Return [X, Y] of the center of cell containing provided text 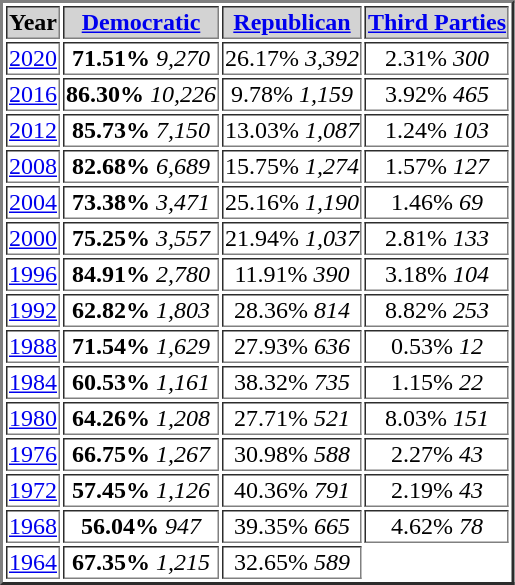
11.91% 390 [292, 274]
1980 [33, 418]
32.65% 589 [292, 562]
28.36% 814 [292, 310]
2000 [33, 238]
4.62% 78 [437, 526]
1964 [33, 562]
71.54% 1,629 [141, 346]
8.82% 253 [437, 310]
2004 [33, 202]
0.53% 12 [437, 346]
82.68% 6,689 [141, 166]
1976 [33, 454]
13.03% 1,087 [292, 130]
1984 [33, 382]
1996 [33, 274]
73.38% 3,471 [141, 202]
71.51% 9,270 [141, 58]
Third Parties [437, 22]
2008 [33, 166]
2020 [33, 58]
3.92% 465 [437, 94]
1.15% 22 [437, 382]
2.27% 43 [437, 454]
56.04% 947 [141, 526]
1972 [33, 490]
1988 [33, 346]
27.93% 636 [292, 346]
2.81% 133 [437, 238]
40.36% 791 [292, 490]
1.46% 69 [437, 202]
1968 [33, 526]
57.45% 1,126 [141, 490]
1.57% 127 [437, 166]
25.16% 1,190 [292, 202]
85.73% 7,150 [141, 130]
26.17% 3,392 [292, 58]
15.75% 1,274 [292, 166]
2012 [33, 130]
2.31% 300 [437, 58]
1.24% 103 [437, 130]
27.71% 521 [292, 418]
30.98% 588 [292, 454]
1992 [33, 310]
38.32% 735 [292, 382]
Republican [292, 22]
9.78% 1,159 [292, 94]
67.35% 1,215 [141, 562]
60.53% 1,161 [141, 382]
62.82% 1,803 [141, 310]
86.30% 10,226 [141, 94]
Year [33, 22]
2.19% 43 [437, 490]
Democratic [141, 22]
84.91% 2,780 [141, 274]
21.94% 1,037 [292, 238]
3.18% 104 [437, 274]
8.03% 151 [437, 418]
66.75% 1,267 [141, 454]
2016 [33, 94]
64.26% 1,208 [141, 418]
39.35% 665 [292, 526]
75.25% 3,557 [141, 238]
